Output the (X, Y) coordinate of the center of the cell containing the given text.  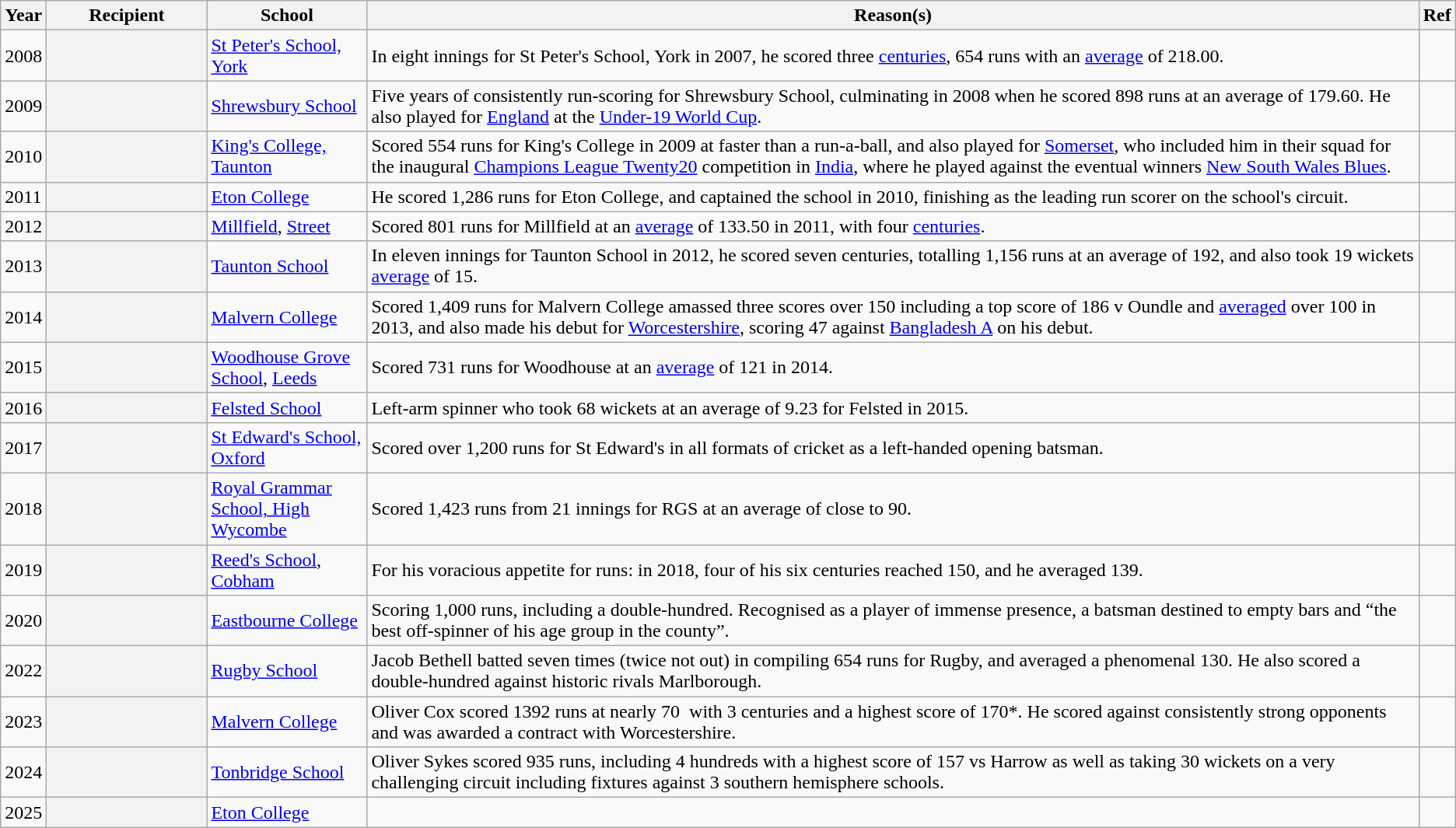
2020 (23, 620)
2023 (23, 721)
2022 (23, 672)
Eastbourne College (287, 620)
2017 (23, 448)
Scored 801 runs for Millfield at an average of 133.50 in 2011, with four centuries. (893, 226)
Ref (1437, 16)
King's College, Taunton (287, 157)
2008 (23, 56)
For his voracious appetite for runs: in 2018, four of his six centuries reached 150, and he averaged 139. (893, 569)
Shrewsbury School (287, 106)
2013 (23, 266)
In eight innings for St Peter's School, York in 2007, he scored three centuries, 654 runs with an average of 218.00. (893, 56)
2009 (23, 106)
2018 (23, 508)
Felsted School (287, 407)
Tonbridge School (287, 773)
Recipient (127, 16)
2011 (23, 197)
Rugby School (287, 672)
St Peter's School, York (287, 56)
Year (23, 16)
2014 (23, 317)
School (287, 16)
2012 (23, 226)
Reason(s) (893, 16)
St Edward's School, Oxford (287, 448)
Scored 731 runs for Woodhouse at an average of 121 in 2014. (893, 367)
Left-arm spinner who took 68 wickets at an average of 9.23 for Felsted in 2015. (893, 407)
2010 (23, 157)
Scored 1,423 runs from 21 innings for RGS at an average of close to 90. (893, 508)
Scored over 1,200 runs for St Edward's in all formats of cricket as a left-handed opening batsman. (893, 448)
He scored 1,286 runs for Eton College, and captained the school in 2010, finishing as the leading run scorer on the school's circuit. (893, 197)
2019 (23, 569)
2016 (23, 407)
Taunton School (287, 266)
2015 (23, 367)
2025 (23, 812)
Royal Grammar School, High Wycombe (287, 508)
Millfield, Street (287, 226)
Woodhouse Grove School, Leeds (287, 367)
Reed's School, Cobham (287, 569)
2024 (23, 773)
